Output the [X, Y] coordinate of the center of the cell containing the given text.  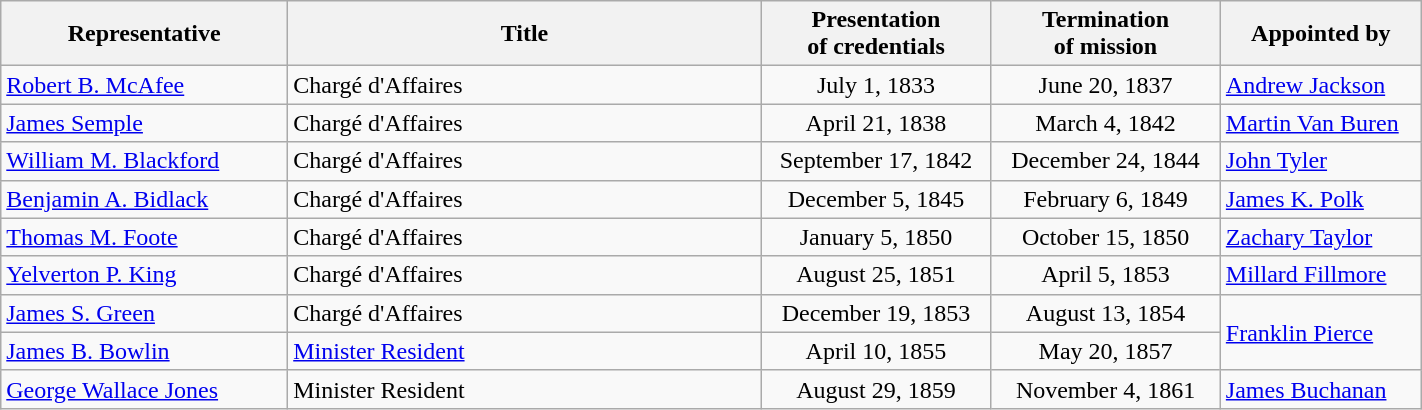
October 15, 1850 [1106, 237]
January 5, 1850 [876, 237]
Presentationof credentials [876, 34]
Andrew Jackson [1320, 85]
Yelverton P. King [144, 275]
February 6, 1849 [1106, 199]
Zachary Taylor [1320, 237]
Martin Van Buren [1320, 123]
James K. Polk [1320, 199]
August 29, 1859 [876, 389]
September 17, 1842 [876, 161]
April 10, 1855 [876, 351]
December 5, 1845 [876, 199]
Robert B. McAfee [144, 85]
James Semple [144, 123]
John Tyler [1320, 161]
Terminationof mission [1106, 34]
Title [524, 34]
June 20, 1837 [1106, 85]
December 19, 1853 [876, 313]
May 20, 1857 [1106, 351]
Franklin Pierce [1320, 332]
March 4, 1842 [1106, 123]
James Buchanan [1320, 389]
Representative [144, 34]
Thomas M. Foote [144, 237]
July 1, 1833 [876, 85]
George Wallace Jones [144, 389]
April 5, 1853 [1106, 275]
August 13, 1854 [1106, 313]
December 24, 1844 [1106, 161]
August 25, 1851 [876, 275]
William M. Blackford [144, 161]
James S. Green [144, 313]
Millard Fillmore [1320, 275]
April 21, 1838 [876, 123]
November 4, 1861 [1106, 389]
Benjamin A. Bidlack [144, 199]
James B. Bowlin [144, 351]
Appointed by [1320, 34]
